Determine the [x, y] coordinate at the center of the cell enclosing the given text.  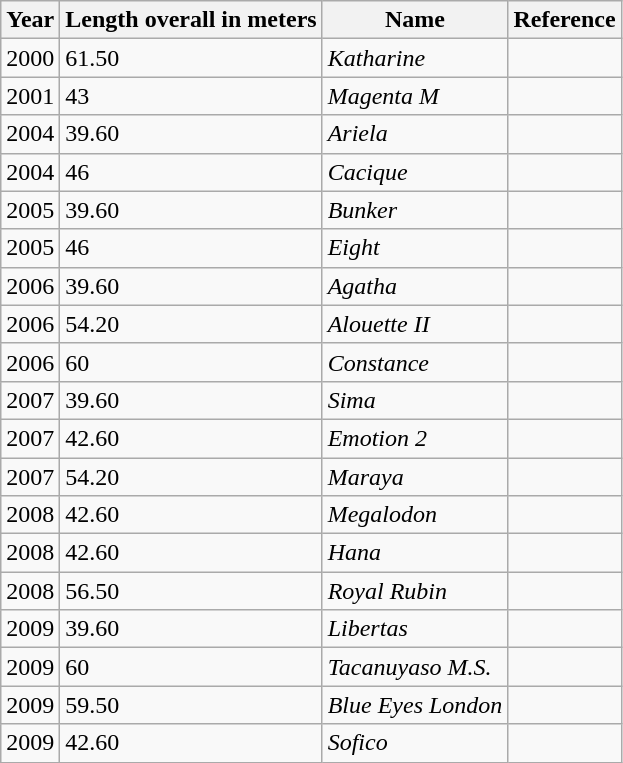
Ariela [415, 134]
Reference [564, 20]
Katharine [415, 58]
59.50 [191, 705]
2001 [30, 96]
61.50 [191, 58]
Length overall in meters [191, 20]
Cacique [415, 172]
Libertas [415, 629]
Blue Eyes London [415, 705]
Constance [415, 362]
Maraya [415, 477]
Eight [415, 248]
43 [191, 96]
Megalodon [415, 515]
Bunker [415, 210]
Tacanuyaso M.S. [415, 667]
Hana [415, 553]
Year [30, 20]
Alouette II [415, 324]
Name [415, 20]
Sofico [415, 743]
2000 [30, 58]
Sima [415, 400]
Royal Rubin [415, 591]
Agatha [415, 286]
56.50 [191, 591]
Emotion 2 [415, 438]
Magenta M [415, 96]
